Provide the [x, y] coordinate of the cell's center where the given text is located.  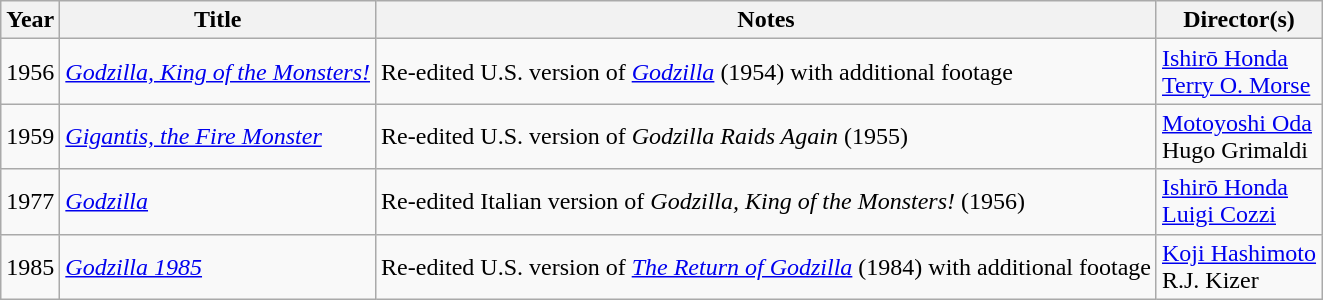
1977 [30, 202]
Notes [766, 20]
Director(s) [1238, 20]
Gigantis, the Fire Monster [218, 136]
Year [30, 20]
1956 [30, 72]
1985 [30, 266]
Godzilla, King of the Monsters! [218, 72]
Ishirō HondaLuigi Cozzi [1238, 202]
Godzilla 1985 [218, 266]
Ishirō HondaTerry O. Morse [1238, 72]
Motoyoshi OdaHugo Grimaldi [1238, 136]
Re-edited U.S. version of The Return of Godzilla (1984) with additional footage [766, 266]
Re-edited U.S. version of Godzilla Raids Again (1955) [766, 136]
Title [218, 20]
Koji HashimotoR.J. Kizer [1238, 266]
1959 [30, 136]
Re-edited Italian version of Godzilla, King of the Monsters! (1956) [766, 202]
Re-edited U.S. version of Godzilla (1954) with additional footage [766, 72]
Godzilla [218, 202]
